Detect which cell encompasses the target text, then output its [X, Y] center coordinate. 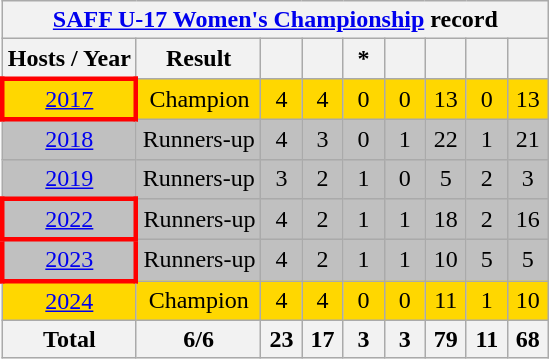
2024 [69, 301]
2022 [69, 220]
21 [528, 139]
6/6 [198, 339]
79 [446, 339]
Result [198, 59]
2019 [69, 179]
23 [282, 339]
17 [322, 339]
* [364, 59]
16 [528, 220]
Hosts / Year [69, 59]
18 [446, 220]
2023 [69, 260]
2018 [69, 139]
SAFF U-17 Women's Championship record [275, 20]
2017 [69, 98]
68 [528, 339]
Total [69, 339]
22 [446, 139]
